Detect which cell encompasses the target text, then output its [x, y] center coordinate. 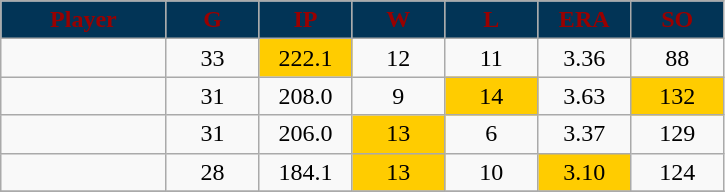
206.0 [306, 134]
3.37 [584, 134]
3.36 [584, 58]
6 [492, 134]
ERA [584, 20]
G [212, 20]
IP [306, 20]
Player [84, 20]
11 [492, 58]
124 [678, 172]
L [492, 20]
9 [398, 96]
14 [492, 96]
12 [398, 58]
28 [212, 172]
132 [678, 96]
208.0 [306, 96]
184.1 [306, 172]
222.1 [306, 58]
33 [212, 58]
W [398, 20]
SO [678, 20]
3.10 [584, 172]
3.63 [584, 96]
129 [678, 134]
10 [492, 172]
88 [678, 58]
